For the text-containing cell, return its midpoint in [X, Y] coordinate format. 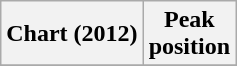
Peakposition [189, 34]
Chart (2012) [72, 34]
